Extract the [x, y] coordinate from the center of the cell holding the provided text.  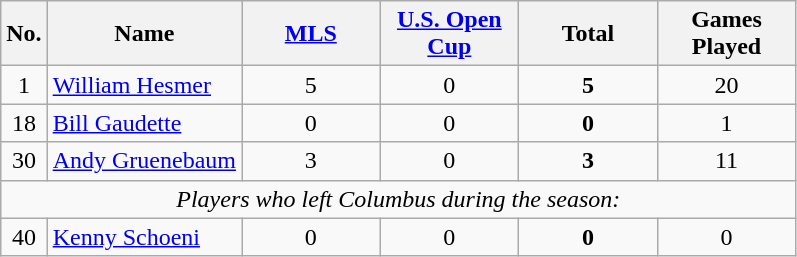
Total [588, 34]
Kenny Schoeni [144, 237]
U.S. Open Cup [450, 34]
Name [144, 34]
40 [24, 237]
18 [24, 123]
Andy Gruenebaum [144, 161]
William Hesmer [144, 85]
Bill Gaudette [144, 123]
11 [726, 161]
Games Played [726, 34]
30 [24, 161]
Players who left Columbus during the season: [398, 199]
MLS [312, 34]
20 [726, 85]
No. [24, 34]
